Locate the cell with the specified text and output its [x, y] center coordinate. 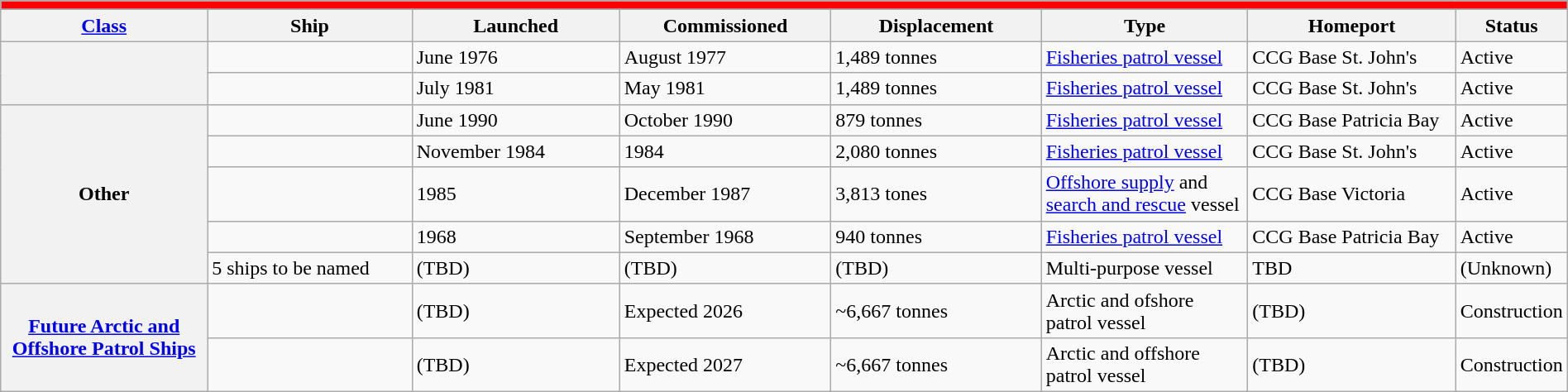
September 1968 [725, 237]
Future Arctic and Offshore Patrol Ships [104, 337]
Type [1145, 26]
Other [104, 194]
(Unknown) [1512, 268]
Offshore supply and search and rescue vessel [1145, 194]
November 1984 [516, 151]
July 1981 [516, 88]
TBD [1351, 268]
December 1987 [725, 194]
Expected 2026 [725, 311]
Arctic and offshore patrol vessel [1145, 364]
June 1976 [516, 57]
940 tonnes [936, 237]
Displacement [936, 26]
Commissioned [725, 26]
879 tonnes [936, 120]
Multi-purpose vessel [1145, 268]
Arctic and ofshore patrol vessel [1145, 311]
Homeport [1351, 26]
1985 [516, 194]
3,813 tones [936, 194]
May 1981 [725, 88]
Launched [516, 26]
1984 [725, 151]
August 1977 [725, 57]
CCG Base Victoria [1351, 194]
5 ships to be named [309, 268]
1968 [516, 237]
June 1990 [516, 120]
Status [1512, 26]
October 1990 [725, 120]
Class [104, 26]
Expected 2027 [725, 364]
Ship [309, 26]
2,080 tonnes [936, 151]
